From the cell containing the given text, extract its center point as (X, Y) coordinate. 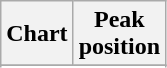
Peakposition (119, 34)
Chart (37, 34)
